Determine the (X, Y) coordinate at the center of the cell enclosing the given text.  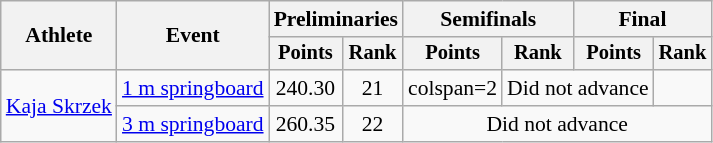
21 (372, 88)
22 (372, 124)
240.30 (306, 88)
Final (643, 19)
Kaja Skrzek (59, 106)
1 m springboard (193, 88)
Athlete (59, 36)
260.35 (306, 124)
Semifinals (488, 19)
3 m springboard (193, 124)
colspan=2 (452, 88)
Preliminaries (336, 19)
Event (193, 36)
